From the cell containing the given text, extract its center point as [x, y] coordinate. 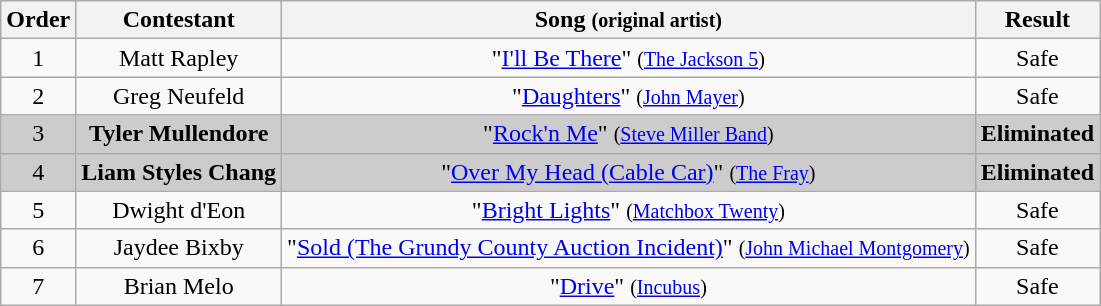
Greg Neufeld [179, 96]
"Daughters" (John Mayer) [629, 96]
4 [38, 172]
Tyler Mullendore [179, 134]
Contestant [179, 20]
2 [38, 96]
"Drive" (Incubus) [629, 286]
"Rock'n Me" (Steve Miller Band) [629, 134]
"Sold (The Grundy County Auction Incident)" (John Michael Montgomery) [629, 248]
Jaydee Bixby [179, 248]
5 [38, 210]
Song (original artist) [629, 20]
3 [38, 134]
Brian Melo [179, 286]
1 [38, 58]
Order [38, 20]
Matt Rapley [179, 58]
"I'll Be There" (The Jackson 5) [629, 58]
7 [38, 286]
Liam Styles Chang [179, 172]
"Over My Head (Cable Car)" (The Fray) [629, 172]
6 [38, 248]
"Bright Lights" (Matchbox Twenty) [629, 210]
Dwight d'Eon [179, 210]
Result [1037, 20]
